Capture the cell that displays the provided text and extract its (X, Y) central coordinate. 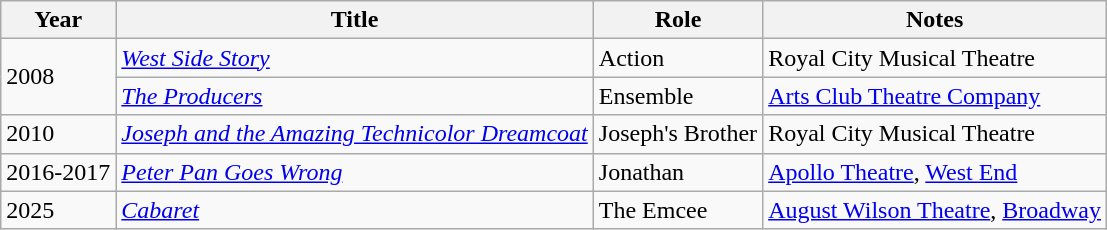
Ensemble (678, 96)
Jonathan (678, 172)
Role (678, 20)
August Wilson Theatre, Broadway (935, 210)
2008 (58, 77)
Apollo Theatre, West End (935, 172)
The Producers (354, 96)
2010 (58, 134)
West Side Story (354, 58)
Cabaret (354, 210)
2025 (58, 210)
Title (354, 20)
Notes (935, 20)
Joseph and the Amazing Technicolor Dreamcoat (354, 134)
The Emcee (678, 210)
2016-2017 (58, 172)
Year (58, 20)
Arts Club Theatre Company (935, 96)
Joseph's Brother (678, 134)
Action (678, 58)
Peter Pan Goes Wrong (354, 172)
